Search for the cell housing the specified text and yield its (x, y) center coordinate. 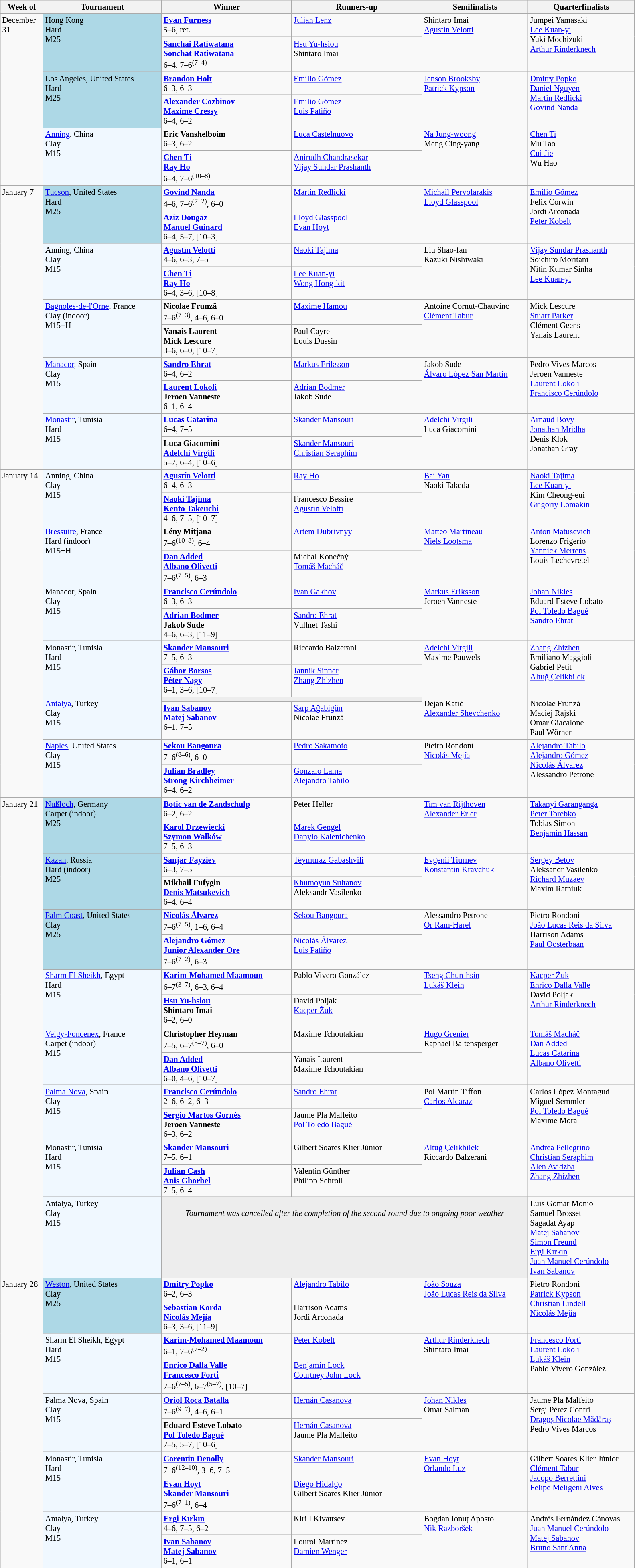
Skander Mansouri 7–5, 6–3 (227, 652)
Na Jung-woong Meng Cing-yang (475, 156)
Alejandro Gómez Junior Alexander Ore 7–6(7–2), 6–3 (227, 951)
Maxime Tchoutakian (357, 1039)
Karol Drzewiecki Szymon Walków 7–5, 6–3 (227, 837)
Pol Martín Tiffon Carlos Alcaraz (475, 1113)
Julian Bradley Strong Kirchheimer 6–4, 6–2 (227, 781)
Evan Hoyt Skander Mansouri 7–6(7–1), 6–4 (227, 1494)
Bagnoles-de-l'Orne, France Clay (indoor) M15+H (103, 328)
Chen Ti Ray Ho 6–4, 7–6(10–8) (227, 168)
Sarp Ağabigün Nicolae Frunză (357, 720)
Francesco Forti Laurent Lokoli Lukáš Klein Pablo Vivero González (582, 1363)
Adelchi Virgili Luca Giacomini (475, 441)
Sanjar Fayziev 6–3, 7–5 (227, 865)
Marek Gengel Danylo Kalenichenko (357, 837)
Bai Yan Naoki Takeda (475, 497)
Week of (22, 7)
Gonzalo Lama Alejandro Tabilo (357, 781)
Karim-Mohamed Maamoun 6–1, 7–6(7–2) (227, 1346)
Luis Gomar Monio Samuel Brosset Sagadat Ayap Matej Sabanov Simon Freund Ergi Kırkın Juan Manuel Cerúndolo Ivan Sabanov (582, 1237)
Matteo Martineau Niels Lootsma (475, 555)
Sebastian Korda Nicolás Mejía 6–3, 3–6, [11–9] (227, 1317)
Teymuraz Gabashvili (357, 865)
Pietro Rondoni João Lucas Reis da Silva Harrison Adams Paul Oosterbaan (582, 939)
Vijay Sundar Prashanth Soichiro Moritani Nitin Kumar Sinha Lee Kuan-yi (582, 271)
Tseng Chun-hsin Lukáš Klein (475, 998)
Markus Eriksson (357, 369)
Brandon Holt 6–3, 6–3 (227, 83)
Tim van Rijthoven Alexander Erler (475, 825)
Hugo Grenier Raphael Baltensperger (475, 1056)
Kirill Kivattsev (357, 1523)
Sanchai Ratiwatana Sonchat Ratiwatana 6–4, 7–6(7–4) (227, 55)
Arnaud Bovy Jonathan Mridha Denis Klok Jonathan Gray (582, 441)
Emilio Gómez Felix Corwin Jordi Arconada Peter Kobelt (582, 215)
January 21 (22, 1037)
Francisco Cerúndolo 2–6, 6–2, 6–3 (227, 1097)
Hernán Casanova Jaume Pla Malfeito (357, 1435)
Gilbert Soares Klier Júnior Clément Tabur Jacopo Berrettini Felipe Meligeni Alves (582, 1482)
Evan Furness 5–6, ret. (227, 25)
Botic van de Zandschulp 6–2, 6–2 (227, 809)
Jakob Sude Álvaro López San Martín (475, 385)
Christopher Heyman 7–5, 6–7(5–7), 6–0 (227, 1039)
Lloyd Glasspool Evan Hoyt (357, 227)
Naples, United States Clay M15 (103, 768)
Liu Shao-fan Kazuki Nishiwaki (475, 271)
Ivan Gakhov (357, 597)
Eric Vanshelboim 6–3, 6–2 (227, 139)
Jaume Pla Malfeito Sergi Pérez Contri Dragoș Nicolae Mădăraș Pedro Vives Marcos (582, 1423)
Hernán Casanova (357, 1406)
Nicolae Frunză 7–6(7–3), 4–6, 6–0 (227, 312)
Palm Coast, United States Clay M25 (103, 939)
Dan Added Albano Olivetti 6–0, 4–6, [10–7] (227, 1069)
Yanais Laurent Maxime Tchoutakian (357, 1069)
Markus Eriksson Jeroen Vanneste (475, 613)
Paul Cayre Louis Dussin (357, 341)
Sekou Bangoura (357, 922)
Sergio Martos Gornés Jeroen Vanneste 6–3, 6–2 (227, 1124)
Oriol Roca Batalla 7–6(9–7), 4–6, 6–1 (227, 1406)
Louroi Martinez Damien Wenger (357, 1551)
Runners-up (357, 7)
Nußloch, Germany Carpet (indoor) M25 (103, 825)
Antoine Cornut-Chauvinc Clément Tabur (475, 328)
Luca Giacomini Adelchi Virgili 5–7, 6–4, [10–6] (227, 453)
Martin Redlicki (357, 198)
Dejan Katić Alexander Shevchenko (475, 718)
January 7 (22, 327)
Mikhail Fufygin Denis Matsukevich 6–4, 6–4 (227, 893)
Francisco Cerúndolo 6–3, 6–3 (227, 597)
Jannik Sinner Zhang Zhizhen (357, 681)
David Poljak Kacper Żuk (357, 1011)
Alessandro Petrone Or Ram-Harel (475, 939)
Artem Dubrivnyy (357, 537)
January 14 (22, 633)
Enrico Dalla Valle Francesco Forti 7–6(7–5), 6–7(5–7), [10–7] (227, 1376)
Ivan Sabanov Matej Sabanov 6–1, 6–1 (227, 1551)
Kacper Żuk Enrico Dalla Valle David Poljak Arthur Rinderknech (582, 998)
Pedro Vives Marcos Jeroen Vanneste Laurent Lokoli Francisco Cerúndolo (582, 385)
Jaume Pla Malfeito Pol Toledo Bagué (357, 1124)
Quarterfinalists (582, 7)
Emilio Gómez Luis Patiño (357, 111)
Michail Pervolarakis Lloyd Glasspool (475, 215)
Sergey Betov Aleksandr Vasilenko Richard Muzaev Maxim Ratniuk (582, 881)
Riccardo Balzerani (357, 652)
Sekou Bangoura 7–6(8–6), 6–0 (227, 752)
João Souza João Lucas Reis da Silva (475, 1306)
Semifinalists (475, 7)
Diego Hidalgo Gilbert Soares Klier Júnior (357, 1494)
Weston, United States Clay M25 (103, 1306)
Maxime Hamou (357, 312)
Eduard Esteve Lobato Pol Toledo Bagué 7–5, 5–7, [10–6] (227, 1435)
Skander Mansouri Christian Seraphim (357, 453)
Naoki Tajima Lee Kuan-yi Kim Cheong-eui Grigoriy Lomakin (582, 497)
Lee Kuan-yi Wong Hong-kit (357, 283)
Peter Heller (357, 809)
Yanais Laurent Mick Lescure 3–6, 6–0, [10–7] (227, 341)
Adelchi Virgili Maxime Pauwels (475, 669)
Tournament (103, 7)
Winner (227, 7)
Alexander Cozbinov Maxime Cressy 6–4, 6–2 (227, 111)
Peter Kobelt (357, 1346)
Naoki Tajima Kento Takeuchi 4–6, 7–5, [10–7] (227, 508)
Andrea Pellegrino Christian Seraphim Alen Avidzba Zhang Zhizhen (582, 1169)
Los Angeles, United States Hard M25 (103, 99)
Kazan, Russia Hard (indoor) M25 (103, 881)
Johan Nikles Omar Salman (475, 1423)
Karim-Mohamed Maamoun 6–7(3–7), 6–3, 6–4 (227, 982)
Laurent Lokoli Jeroen Vanneste 6–1, 6–4 (227, 397)
Chen Ti Mu Tao Cui Jie Wu Hao (582, 156)
Corentin Denolly 7–6(12–10), 3–6, 7–5 (227, 1465)
Jumpei Yamasaki Lee Kuan-yi Yuki Mochizuki Arthur Rinderknech (582, 43)
Michal Konečný Tomáš Macháč (357, 568)
Gábor Borsos Péter Nagy 6–1, 3–6, [10–7] (227, 681)
Mick Lescure Stuart Parker Clément Geens Yanais Laurent (582, 328)
Hsu Yu-hsiou Shintaro Imai (357, 55)
Skander Mansouri 7–5, 6–1 (227, 1153)
Pietro Rondoni Nicolás Mejía (475, 768)
Chen Ti Ray Ho 6–4, 3–6, [10–8] (227, 283)
Harrison Adams Jordi Arconada (357, 1317)
Sandro Ehrat 6–4, 6–2 (227, 369)
Agustín Velotti 4–6, 6–3, 7–5 (227, 255)
Arthur Rinderknech Shintaro Imai (475, 1363)
Ergi Kırkın 4–6, 7–5, 6–2 (227, 1523)
Ray Ho (357, 481)
December 31 (22, 99)
Julian Lenz (357, 25)
Bressuire, France Hard (indoor) M15+H (103, 555)
Luca Castelnuovo (357, 139)
Sandro Ehrat (357, 1097)
Bogdan Ionuț Apostol Nik Razboršek (475, 1540)
Tucson, United States Hard M25 (103, 215)
Nicolás Álvarez Luis Patiño (357, 951)
Carlos López Montagud Miguel Semmler Pol Toledo Bagué Maxime Mora (582, 1113)
Tomáš Macháč Dan Added Lucas Catarina Albano Olivetti (582, 1056)
Johan Nikles Eduard Esteve Lobato Pol Toledo Bagué Sandro Ehrat (582, 613)
Valentin Günther Philipp Schroll (357, 1181)
Alejandro Tabilo Alejandro Gómez Nicolás Álvarez Alessandro Petrone (582, 768)
Nicolás Álvarez 7–6(7–5), 1–6, 6–4 (227, 922)
Govind Nanda 4–6, 7–6(7–2), 6–0 (227, 198)
Dmitry Popko 6–2, 6–3 (227, 1289)
Pedro Sakamoto (357, 752)
Jenson Brooksby Patrick Kypson (475, 99)
Evgenii Tiurnev Konstantin Kravchuk (475, 881)
Altuğ Çelikbilek Riccardo Balzerani (475, 1169)
Andrés Fernández Cánovas Juan Manuel Cerúndolo Matej Sabanov Bruno Sant'Anna (582, 1540)
January 28 (22, 1423)
Dmitry Popko Daniel Nguyen Martin Redlicki Govind Nanda (582, 99)
Adrian Bodmer Jakob Sude 4–6, 6–3, [11–9] (227, 625)
Adrian Bodmer Jakob Sude (357, 397)
Gilbert Soares Klier Júnior (357, 1153)
Evan Hoyt Orlando Luz (475, 1482)
Hsu Yu-hsiou Shintaro Imai 6–2, 6–0 (227, 1011)
Aziz Dougaz Manuel Guinard 6–4, 5–7, [10–3] (227, 227)
Tournament was cancelled after the completion of the second round due to ongoing poor weather (345, 1237)
Francesco Bessire Agustín Velotti (357, 508)
Takanyi Garanganga Peter Torebko Tobias Simon Benjamin Hassan (582, 825)
Dan Added Albano Olivetti 7–6(7–5), 6–3 (227, 568)
Julian Cash Anis Ghorbel 7–5, 6–4 (227, 1181)
Anirudh Chandrasekar Vijay Sundar Prashanth (357, 168)
Ivan Sabanov Matej Sabanov 6–1, 7–5 (227, 720)
Emilio Gómez (357, 83)
Veigy-Foncenex, France Carpet (indoor) M15 (103, 1056)
Sandro Ehrat Vullnet Tashi (357, 625)
Shintaro Imai Agustín Velotti (475, 43)
Nicolae Frunză Maciej Rajski Omar Giacalone Paul Wörner (582, 718)
Benjamin Lock Courtney John Lock (357, 1376)
Lucas Catarina 6–4, 7–5 (227, 425)
Hong Kong Hard M25 (103, 43)
Alejandro Tabilo (357, 1289)
Zhang Zhizhen Emiliano Maggioli Gabriel Petit Altuğ Çelikbilek (582, 669)
Pablo Vivero González (357, 982)
Naoki Tajima (357, 255)
Agustín Velotti 6–4, 6–3 (227, 481)
Anton Matusevich Lorenzo Frigerio Yannick Mertens Louis Lechevretel (582, 555)
Khumoyun Sultanov Aleksandr Vasilenko (357, 893)
Pietro Rondoni Patrick Kypson Christian Lindell Nicolás Mejía (582, 1306)
Lény Mitjana 7–6(10–8), 6–4 (227, 537)
